Locate the cell with the specified text and output its [X, Y] center coordinate. 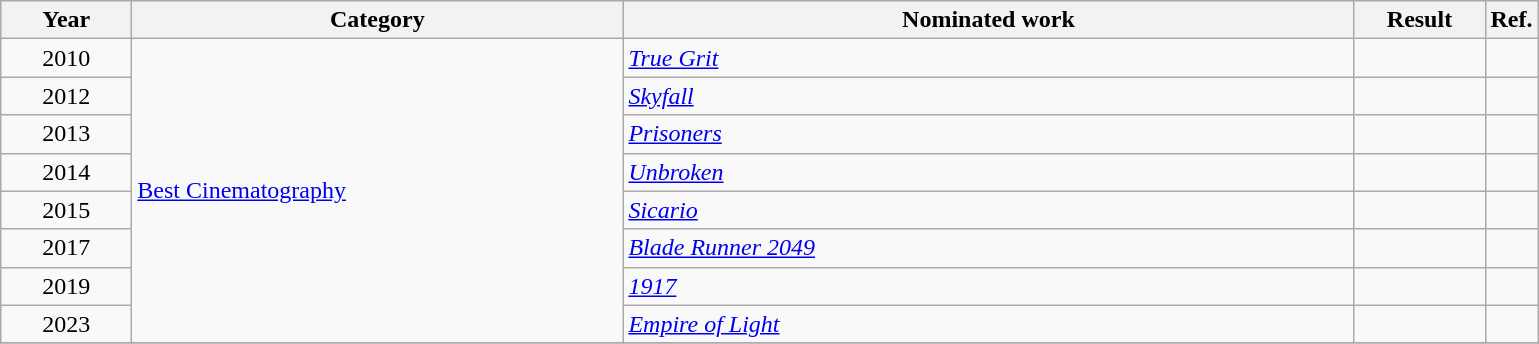
Year [66, 20]
Blade Runner 2049 [988, 248]
Unbroken [988, 172]
2013 [66, 134]
Nominated work [988, 20]
Best Cinematography [378, 191]
1917 [988, 286]
Prisoners [988, 134]
2010 [66, 58]
True Grit [988, 58]
Result [1420, 20]
2017 [66, 248]
Skyfall [988, 96]
2012 [66, 96]
Ref. [1512, 20]
2014 [66, 172]
Category [378, 20]
2019 [66, 286]
Sicario [988, 210]
2015 [66, 210]
Empire of Light [988, 324]
2023 [66, 324]
